Locate the cell with the specified text and output its [X, Y] center coordinate. 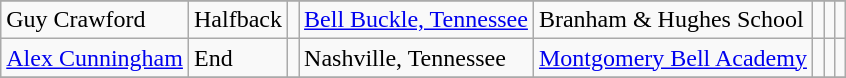
Montgomery Bell Academy [672, 58]
Branham & Hughes School [672, 20]
Nashville, Tennessee [416, 58]
End [238, 58]
Guy Crawford [95, 20]
Alex Cunningham [95, 58]
Halfback [238, 20]
Bell Buckle, Tennessee [416, 20]
